Output the (X, Y) coordinate of the center of the cell containing the given text.  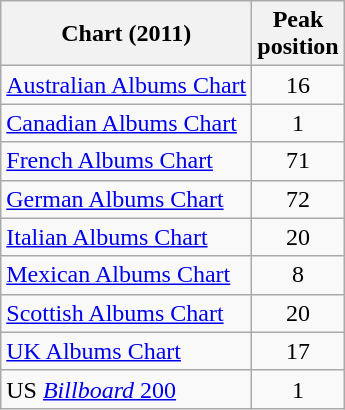
US Billboard 200 (126, 389)
8 (298, 275)
UK Albums Chart (126, 351)
Canadian Albums Chart (126, 123)
17 (298, 351)
Mexican Albums Chart (126, 275)
Italian Albums Chart (126, 237)
French Albums Chart (126, 161)
Peakposition (298, 34)
Scottish Albums Chart (126, 313)
German Albums Chart (126, 199)
72 (298, 199)
71 (298, 161)
Chart (2011) (126, 34)
Australian Albums Chart (126, 85)
16 (298, 85)
